Determine the (X, Y) coordinate at the center of the cell enclosing the given text.  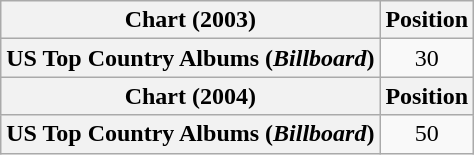
Chart (2003) (190, 20)
Chart (2004) (190, 96)
30 (427, 58)
50 (427, 134)
